Return the [x, y] coordinate for the center point of the cell that contains the specified text.  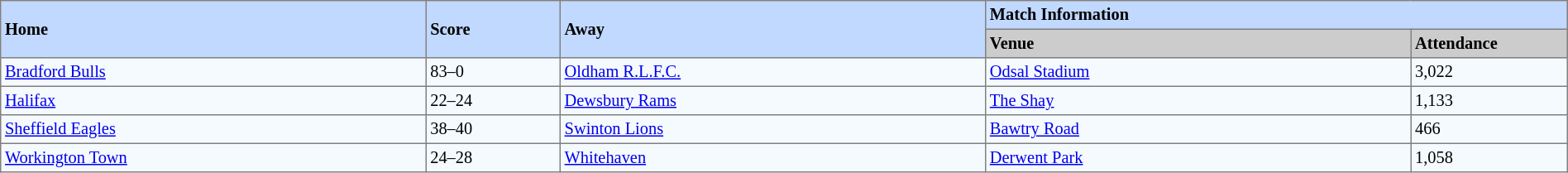
Derwent Park [1198, 157]
Halifax [213, 100]
The Shay [1198, 100]
Home [213, 30]
Attendance [1489, 43]
Oldham R.L.F.C. [772, 72]
1,133 [1489, 100]
Away [772, 30]
Swinton Lions [772, 129]
Bawtry Road [1198, 129]
Odsal Stadium [1198, 72]
Sheffield Eagles [213, 129]
Bradford Bulls [213, 72]
466 [1489, 129]
83–0 [493, 72]
Venue [1198, 43]
24–28 [493, 157]
Whitehaven [772, 157]
22–24 [493, 100]
Dewsbury Rams [772, 100]
38–40 [493, 129]
Match Information [1277, 15]
3,022 [1489, 72]
1,058 [1489, 157]
Workington Town [213, 157]
Score [493, 30]
